Detect which cell encompasses the target text, then output its [X, Y] center coordinate. 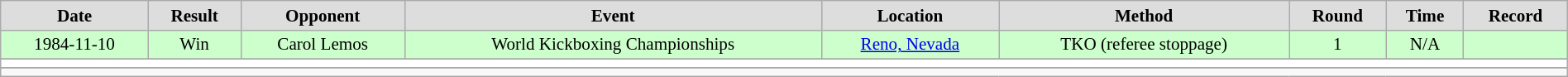
TKO (referee stoppage) [1145, 45]
Record [1515, 15]
Round [1338, 15]
Carol Lemos [323, 45]
World Kickboxing Championships [613, 45]
Win [194, 45]
Result [194, 15]
Reno, Nevada [910, 45]
Opponent [323, 15]
Date [74, 15]
N/A [1425, 45]
Time [1425, 15]
1 [1338, 45]
Location [910, 15]
Method [1145, 15]
1984-11-10 [74, 45]
Event [613, 15]
